Extract the (x, y) coordinate from the center of the cell holding the provided text.  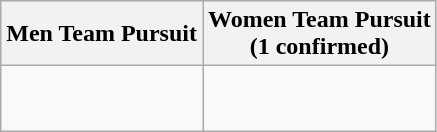
Men Team Pursuit (102, 34)
Women Team Pursuit(1 confirmed) (319, 34)
